Scan for the cell matching the given text and deliver its (X, Y) coordinate at center. 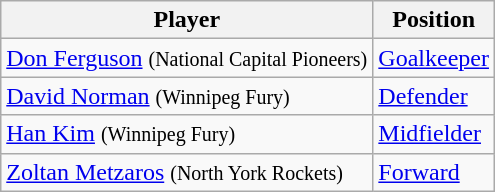
Midfielder (434, 134)
Zoltan Metzaros (North York Rockets) (187, 172)
Forward (434, 172)
Defender (434, 96)
Han Kim (Winnipeg Fury) (187, 134)
Don Ferguson (National Capital Pioneers) (187, 58)
David Norman (Winnipeg Fury) (187, 96)
Player (187, 20)
Goalkeeper (434, 58)
Position (434, 20)
